Search for the cell housing the specified text and yield its (x, y) center coordinate. 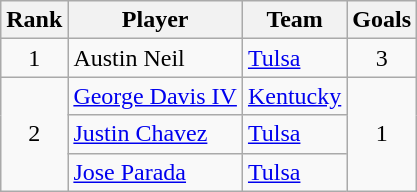
3 (382, 58)
Kentucky (294, 96)
George Davis IV (156, 96)
Goals (382, 20)
2 (34, 134)
Jose Parada (156, 172)
Rank (34, 20)
Team (294, 20)
Player (156, 20)
Austin Neil (156, 58)
Justin Chavez (156, 134)
